Pinpoint the cell where the given text exists, returning its (x, y) midpoint coordinate. 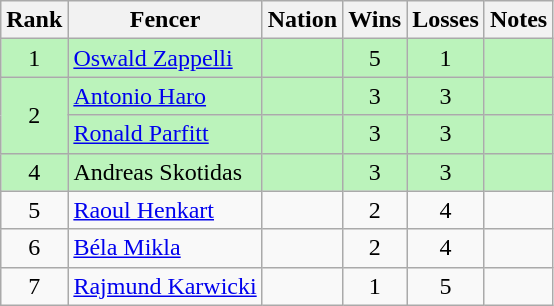
Béla Mikla (165, 248)
Nation (302, 20)
Ronald Parfitt (165, 134)
Raoul Henkart (165, 210)
Antonio Haro (165, 96)
Wins (375, 20)
Fencer (165, 20)
Losses (446, 20)
Andreas Skotidas (165, 172)
Oswald Zappelli (165, 58)
Rank (34, 20)
7 (34, 286)
Rajmund Karwicki (165, 286)
6 (34, 248)
Notes (518, 20)
